Output the [X, Y] coordinate of the center of the cell containing the given text.  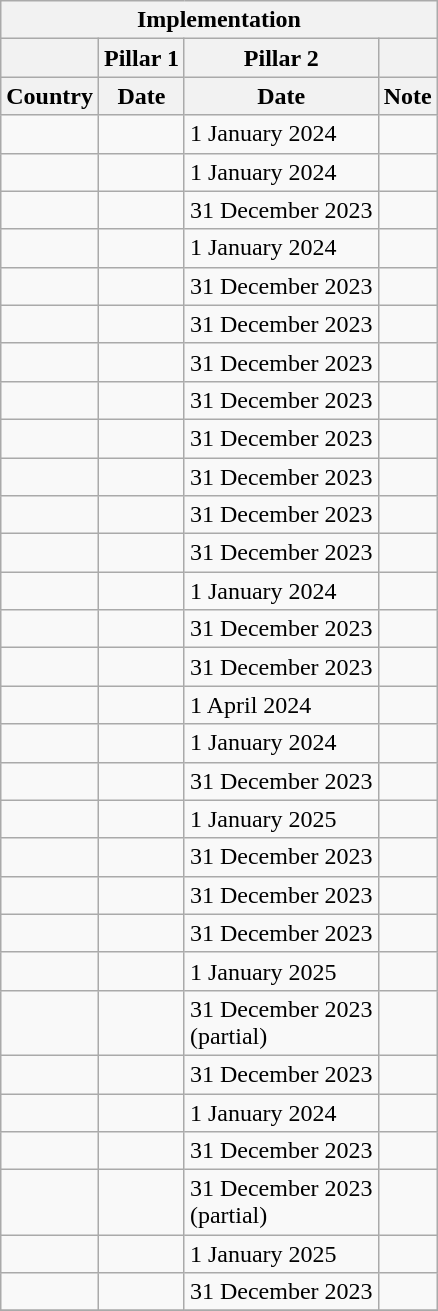
Pillar 2 [281, 58]
Pillar 1 [141, 58]
Note [408, 96]
Implementation [219, 20]
Country [50, 96]
1 April 2024 [281, 705]
